Scan for the cell matching the given text and deliver its [X, Y] coordinate at center. 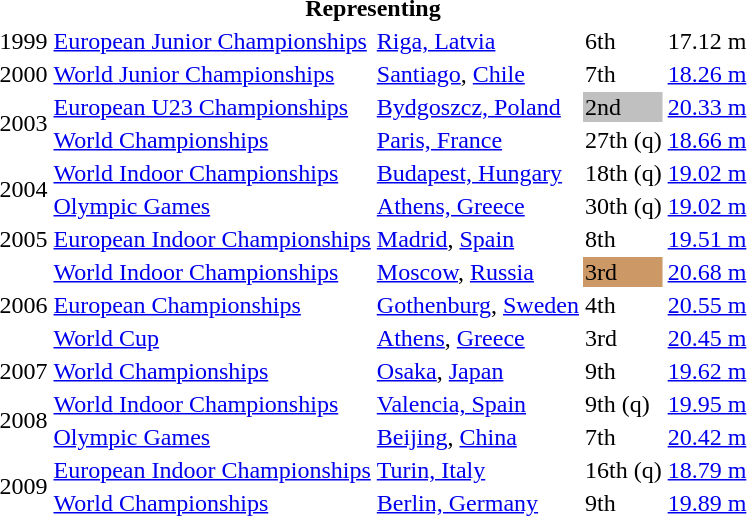
6th [623, 41]
4th [623, 305]
16th (q) [623, 470]
Valencia, Spain [478, 404]
World Junior Championships [212, 74]
30th (q) [623, 206]
18th (q) [623, 173]
Riga, Latvia [478, 41]
Osaka, Japan [478, 371]
World Cup [212, 338]
Madrid, Spain [478, 239]
European U23 Championships [212, 107]
8th [623, 239]
9th [623, 371]
Bydgoszcz, Poland [478, 107]
European Championships [212, 305]
Beijing, China [478, 437]
2nd [623, 107]
27th (q) [623, 140]
Santiago, Chile [478, 74]
9th (q) [623, 404]
Budapest, Hungary [478, 173]
Turin, Italy [478, 470]
Gothenburg, Sweden [478, 305]
Paris, France [478, 140]
European Junior Championships [212, 41]
Moscow, Russia [478, 272]
